Search for the cell housing the specified text and yield its (x, y) center coordinate. 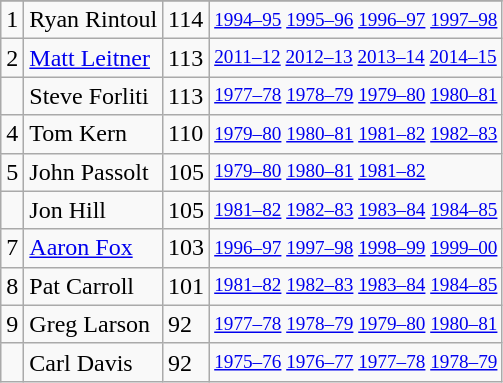
5 (12, 172)
Steve Forliti (94, 96)
1996–97 1997–98 1998–99 1999–00 (356, 248)
1979–80 1980–81 1981–82 (356, 172)
2 (12, 58)
103 (186, 248)
9 (12, 324)
Tom Kern (94, 134)
114 (186, 20)
4 (12, 134)
2011–12 2012–13 2013–14 2014–15 (356, 58)
Pat Carroll (94, 286)
7 (12, 248)
110 (186, 134)
1975–76 1976–77 1977–78 1978–79 (356, 362)
1994–95 1995–96 1996–97 1997–98 (356, 20)
Ryan Rintoul (94, 20)
Greg Larson (94, 324)
Jon Hill (94, 210)
Carl Davis (94, 362)
8 (12, 286)
Aaron Fox (94, 248)
1 (12, 20)
John Passolt (94, 172)
Matt Leitner (94, 58)
101 (186, 286)
1979–80 1980–81 1981–82 1982–83 (356, 134)
